Extract the [x, y] coordinate from the center of the cell holding the provided text.  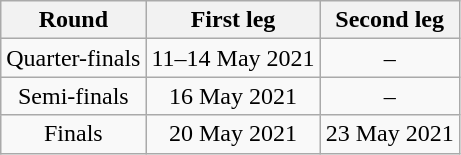
Semi-finals [74, 96]
Finals [74, 134]
Second leg [390, 20]
23 May 2021 [390, 134]
20 May 2021 [233, 134]
First leg [233, 20]
16 May 2021 [233, 96]
Round [74, 20]
Quarter-finals [74, 58]
11–14 May 2021 [233, 58]
